Return the (X, Y) coordinate for the center point of the cell that contains the specified text.  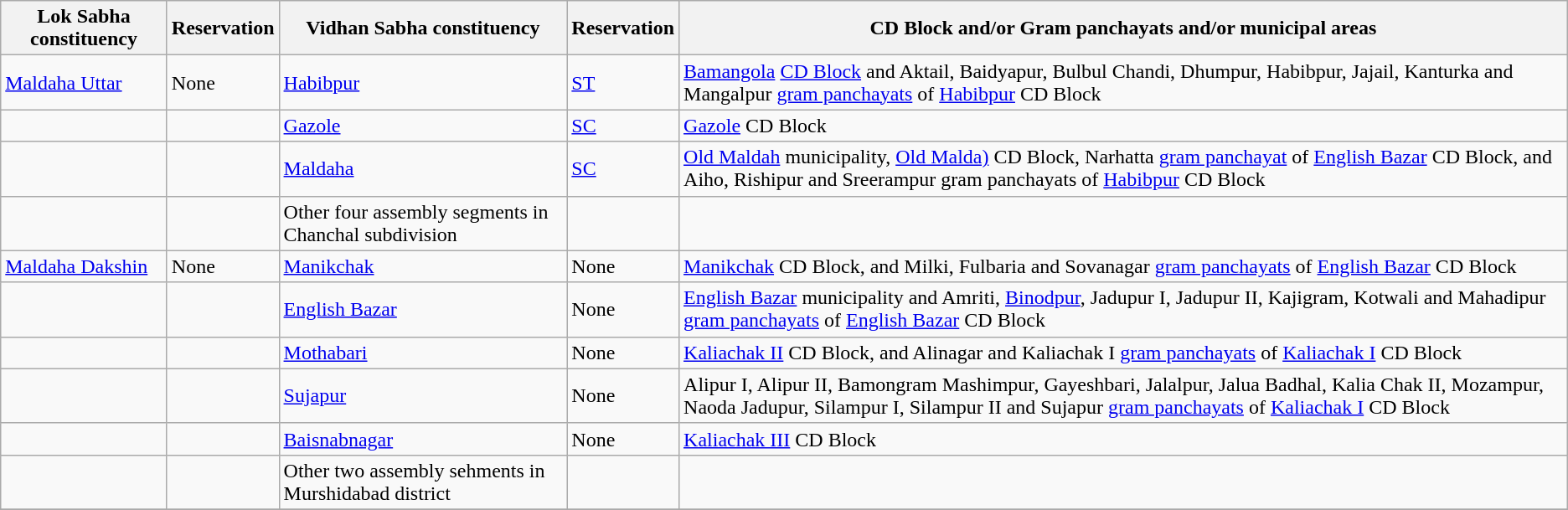
Vidhan Sabha constituency (423, 28)
Maldaha Uttar (84, 82)
Mothabari (423, 353)
Other four assembly segments in Chanchal subdivision (423, 223)
Sujapur (423, 395)
Habibpur (423, 82)
Gazole (423, 126)
Baisnabnagar (423, 439)
Manikchak (423, 266)
English Bazar (423, 310)
English Bazar municipality and Amriti, Binodpur, Jadupur I, Jadupur II, Kajigram, Kotwali and Mahadipur gram panchayats of English Bazar CD Block (1124, 310)
Lok Sabha constituency (84, 28)
CD Block and/or Gram panchayats and/or municipal areas (1124, 28)
ST (623, 82)
Kaliachak III CD Block (1124, 439)
Gazole CD Block (1124, 126)
Maldaha (423, 169)
Manikchak CD Block, and Milki, Fulbaria and Sovanagar gram panchayats of English Bazar CD Block (1124, 266)
Bamangola CD Block and Aktail, Baidyapur, Bulbul Chandi, Dhumpur, Habibpur, Jajail, Kanturka and Mangalpur gram panchayats of Habibpur CD Block (1124, 82)
Other two assembly sehments in Murshidabad district (423, 482)
Maldaha Dakshin (84, 266)
Kaliachak II CD Block, and Alinagar and Kaliachak I gram panchayats of Kaliachak I CD Block (1124, 353)
